Determine the (x, y) coordinate at the center of the cell enclosing the given text.  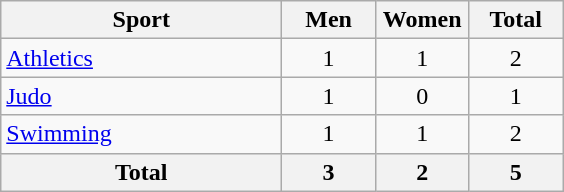
Swimming (142, 134)
Women (422, 20)
Athletics (142, 58)
3 (329, 172)
Judo (142, 96)
5 (516, 172)
Sport (142, 20)
Men (329, 20)
0 (422, 96)
